Scan for the cell matching the given text and deliver its (x, y) coordinate at center. 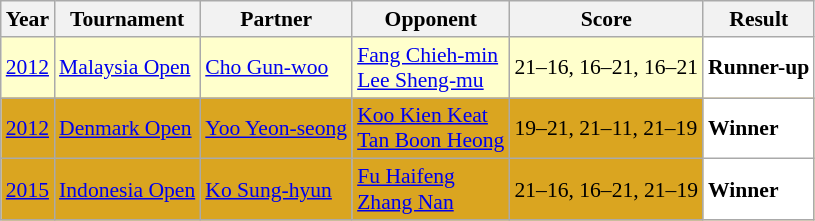
Fang Chieh-min Lee Sheng-mu (430, 68)
Score (606, 19)
Fu Haifeng Zhang Nan (430, 190)
Partner (276, 19)
19–21, 21–11, 21–19 (606, 128)
21–16, 16–21, 21–19 (606, 190)
Tournament (127, 19)
Result (758, 19)
Yoo Yeon-seong (276, 128)
Opponent (430, 19)
Denmark Open (127, 128)
2015 (28, 190)
Malaysia Open (127, 68)
Indonesia Open (127, 190)
Cho Gun-woo (276, 68)
Year (28, 19)
21–16, 16–21, 16–21 (606, 68)
Runner-up (758, 68)
Ko Sung-hyun (276, 190)
Koo Kien Keat Tan Boon Heong (430, 128)
